Find where the given text appears and provide that cell's center as (X, Y) coordinate. 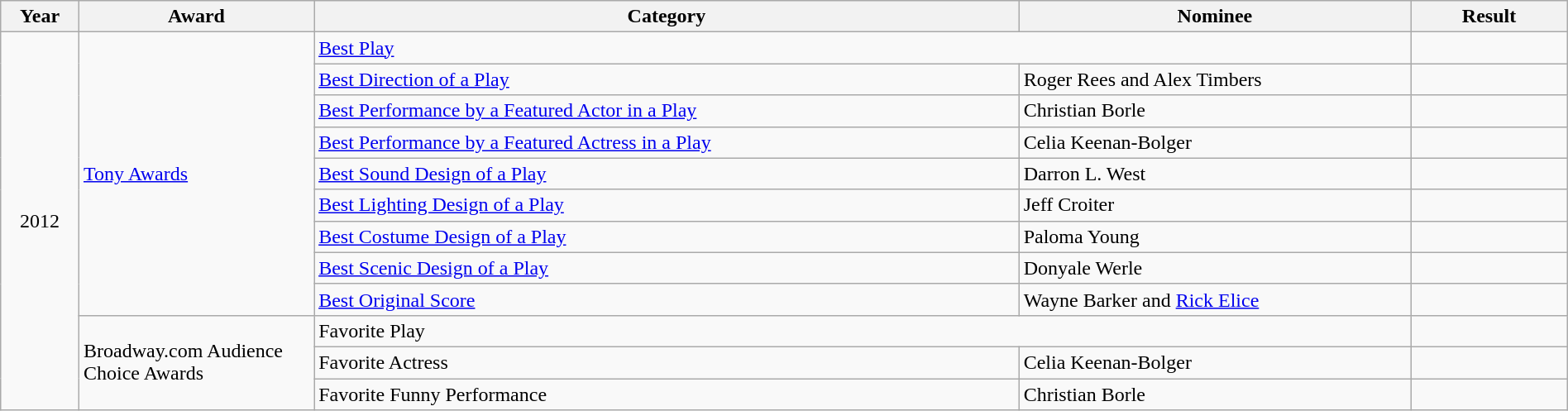
Best Lighting Design of a Play (667, 205)
Wayne Barker and Rick Elice (1215, 299)
Best Scenic Design of a Play (667, 268)
Best Sound Design of a Play (667, 174)
Broadway.com Audience Choice Awards (196, 362)
Best Performance by a Featured Actor in a Play (667, 111)
Paloma Young (1215, 237)
Best Play (863, 48)
Darron L. West (1215, 174)
Nominee (1215, 17)
Favorite Funny Performance (667, 394)
Category (667, 17)
Roger Rees and Alex Timbers (1215, 79)
Award (196, 17)
Year (40, 17)
Donyale Werle (1215, 268)
Favorite Actress (667, 362)
Tony Awards (196, 174)
Jeff Croiter (1215, 205)
Best Original Score (667, 299)
Best Performance by a Featured Actress in a Play (667, 142)
Best Costume Design of a Play (667, 237)
Result (1489, 17)
Favorite Play (863, 331)
Best Direction of a Play (667, 79)
2012 (40, 222)
